Pinpoint the cell where the given text exists, returning its [X, Y] midpoint coordinate. 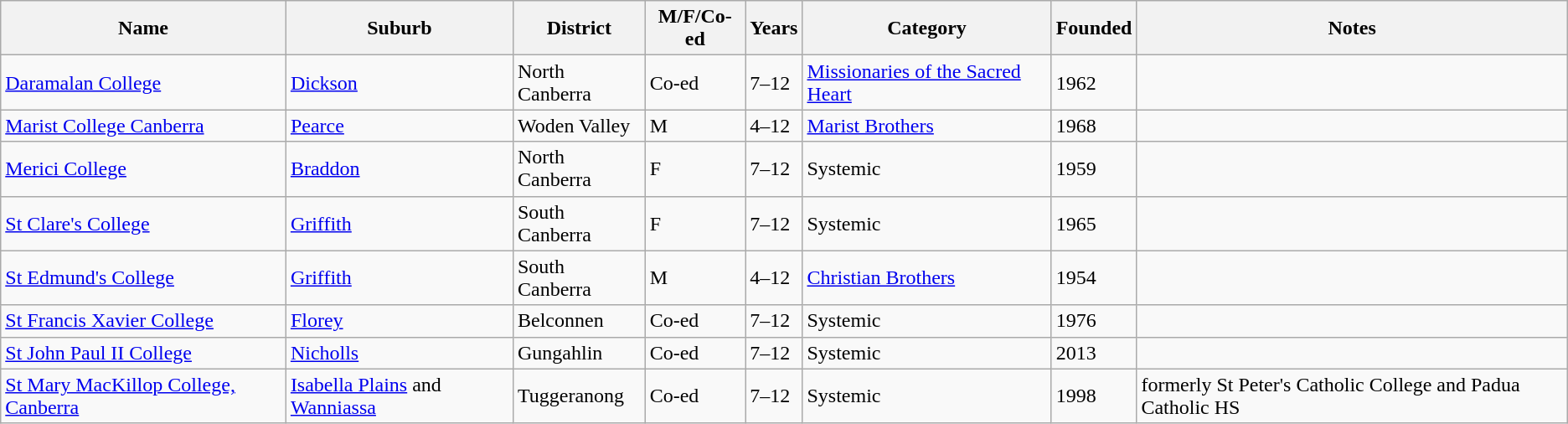
St John Paul II College [144, 353]
Marist College Canberra [144, 126]
St Edmund's College [144, 278]
Belconnen [579, 321]
St Francis Xavier College [144, 321]
Tuggeranong [579, 396]
Notes [1352, 28]
Isabella Plains and Wanniassa [399, 396]
St Clare's College [144, 223]
Christian Brothers [926, 278]
1954 [1094, 278]
Suburb [399, 28]
Years [774, 28]
Daramalan College [144, 82]
St Mary MacKillop College, Canberra [144, 396]
Florey [399, 321]
1965 [1094, 223]
1959 [1094, 169]
District [579, 28]
Marist Brothers [926, 126]
1962 [1094, 82]
1968 [1094, 126]
Pearce [399, 126]
1998 [1094, 396]
Missionaries of the Sacred Heart [926, 82]
Gungahlin [579, 353]
Dickson [399, 82]
Nicholls [399, 353]
Braddon [399, 169]
formerly St Peter's Catholic College and Padua Catholic HS [1352, 396]
Name [144, 28]
Founded [1094, 28]
Woden Valley [579, 126]
1976 [1094, 321]
Category [926, 28]
2013 [1094, 353]
Merici College [144, 169]
M/F/Co-ed [695, 28]
